Identify which cell holds the provided text, then report its (x, y) central coordinate. 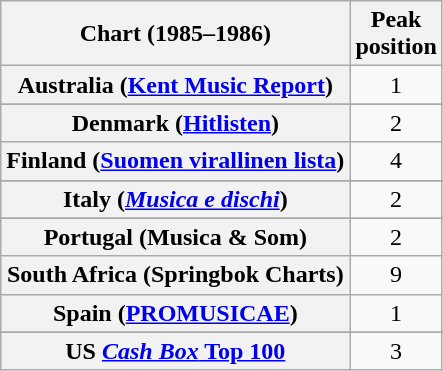
Finland (Suomen virallinen lista) (176, 161)
US Cash Box Top 100 (176, 351)
South Africa (Springbok Charts) (176, 275)
Denmark (Hitlisten) (176, 123)
Chart (1985–1986) (176, 34)
4 (396, 161)
3 (396, 351)
Spain (PROMUSICAE) (176, 313)
Australia (Kent Music Report) (176, 85)
9 (396, 275)
Portugal (Musica & Som) (176, 237)
Peakposition (396, 34)
Italy (Musica e dischi) (176, 199)
